Search for the cell housing the specified text and yield its (X, Y) center coordinate. 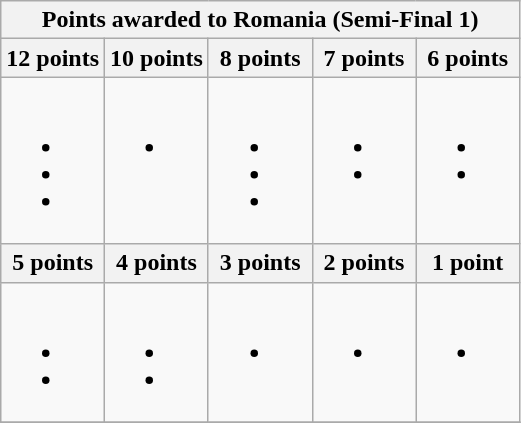
7 points (364, 58)
5 points (53, 263)
6 points (468, 58)
10 points (157, 58)
4 points (157, 263)
2 points (364, 263)
8 points (260, 58)
Points awarded to Romania (Semi-Final 1) (260, 20)
3 points (260, 263)
1 point (468, 263)
12 points (53, 58)
